Locate the cell with the specified text and output its [X, Y] center coordinate. 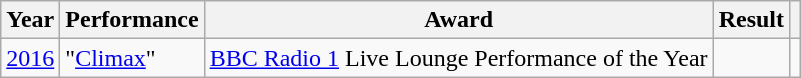
2016 [30, 58]
Result [751, 20]
BBC Radio 1 Live Lounge Performance of the Year [458, 58]
Year [30, 20]
Award [458, 20]
Performance [132, 20]
"Climax" [132, 58]
